Scan for the cell matching the given text and deliver its (X, Y) coordinate at center. 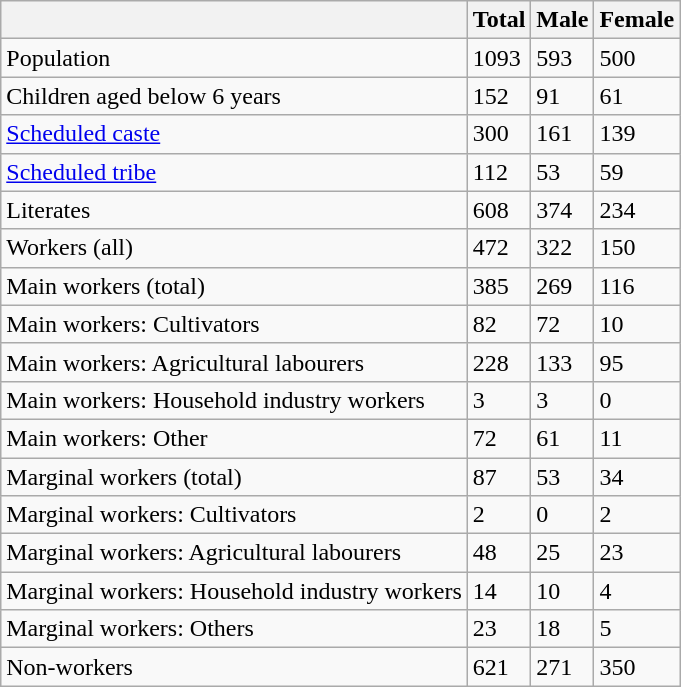
Scheduled tribe (234, 172)
385 (499, 286)
621 (499, 667)
Marginal workers: Cultivators (234, 515)
271 (562, 667)
11 (637, 438)
18 (562, 629)
Main workers: Cultivators (234, 324)
Marginal workers: Household industry workers (234, 591)
116 (637, 286)
Female (637, 20)
300 (499, 134)
Main workers: Agricultural labourers (234, 362)
374 (562, 210)
91 (562, 96)
34 (637, 477)
350 (637, 667)
150 (637, 248)
472 (499, 248)
Literates (234, 210)
Scheduled caste (234, 134)
133 (562, 362)
87 (499, 477)
Main workers: Other (234, 438)
228 (499, 362)
112 (499, 172)
82 (499, 324)
59 (637, 172)
Male (562, 20)
25 (562, 553)
48 (499, 553)
139 (637, 134)
Main workers (total) (234, 286)
14 (499, 591)
Children aged below 6 years (234, 96)
Workers (all) (234, 248)
5 (637, 629)
269 (562, 286)
234 (637, 210)
Population (234, 58)
593 (562, 58)
Total (499, 20)
608 (499, 210)
Non-workers (234, 667)
152 (499, 96)
1093 (499, 58)
4 (637, 591)
Marginal workers: Agricultural labourers (234, 553)
161 (562, 134)
Marginal workers (total) (234, 477)
322 (562, 248)
Main workers: Household industry workers (234, 400)
500 (637, 58)
Marginal workers: Others (234, 629)
95 (637, 362)
